Scan for the cell matching the given text and deliver its [x, y] coordinate at center. 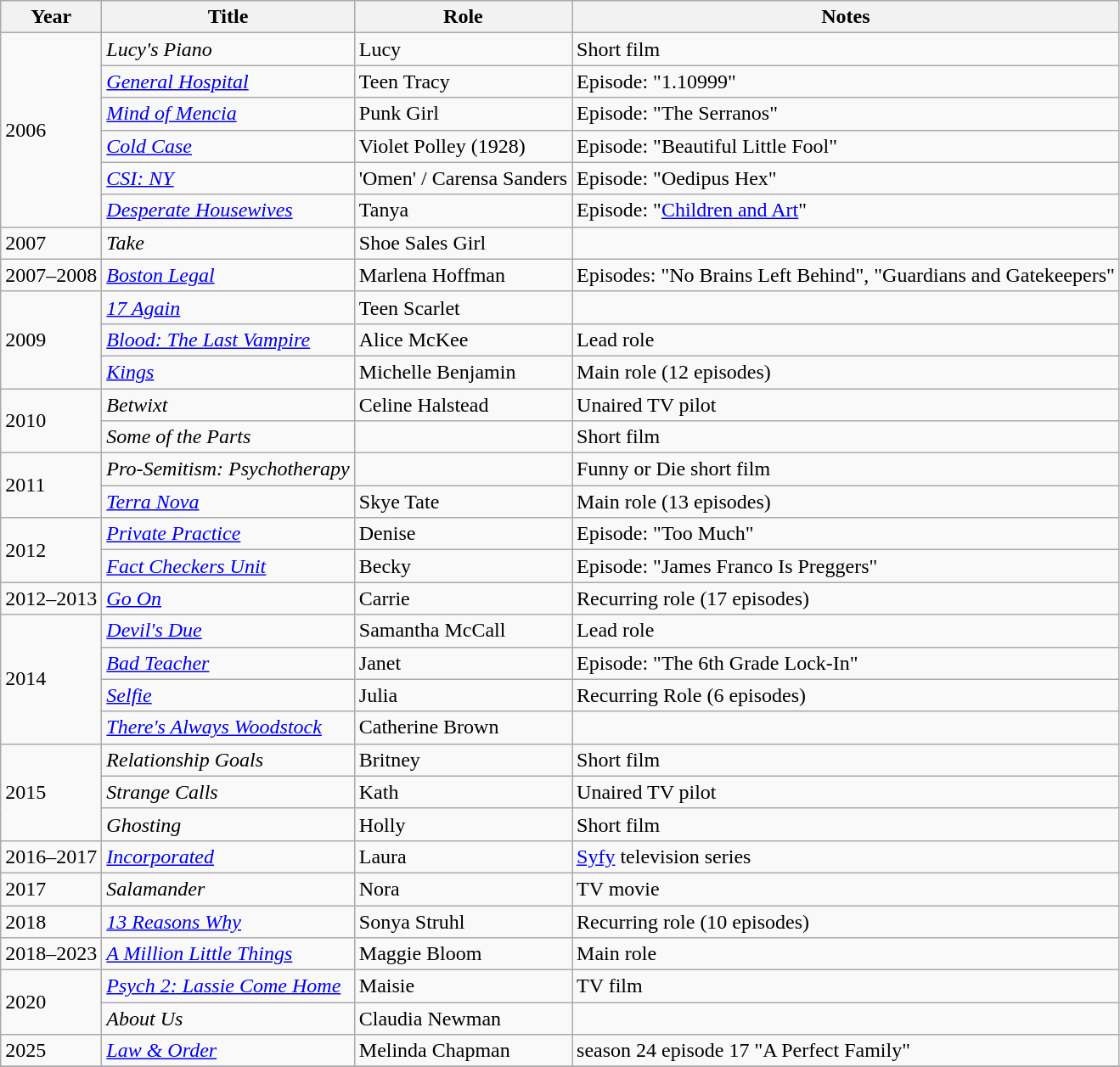
2012 [51, 550]
A Million Little Things [228, 954]
Main role (12 episodes) [846, 372]
2010 [51, 421]
Pro-Semitism: Psychotherapy [228, 469]
2016–2017 [51, 856]
TV movie [846, 889]
Blood: The Last Vampire [228, 340]
2014 [51, 679]
2015 [51, 792]
General Hospital [228, 81]
Nora [463, 889]
Some of the Parts [228, 437]
Episode: "James Franco Is Preggers" [846, 566]
17 Again [228, 307]
Julia [463, 695]
Holly [463, 824]
Main role [846, 954]
Salamander [228, 889]
Punk Girl [463, 114]
2007–2008 [51, 275]
Notes [846, 17]
CSI: NY [228, 178]
2006 [51, 130]
Boston Legal [228, 275]
Incorporated [228, 856]
Episode: "Children and Art" [846, 211]
Lucy [463, 49]
Private Practice [228, 534]
Role [463, 17]
Episode: "The Serranos" [846, 114]
Becky [463, 566]
Go On [228, 598]
Catherine Brown [463, 727]
Psych 2: Lassie Come Home [228, 986]
Sonya Struhl [463, 921]
Terra Nova [228, 502]
Episode: "Oedipus Hex" [846, 178]
Michelle Benjamin [463, 372]
2018–2023 [51, 954]
'Omen' / Carensa Sanders [463, 178]
Episodes: "No Brains Left Behind", "Guardians and Gatekeepers" [846, 275]
Take [228, 243]
2009 [51, 340]
2007 [51, 243]
Cold Case [228, 146]
Funny or Die short film [846, 469]
Episode: "1.10999" [846, 81]
Shoe Sales Girl [463, 243]
Fact Checkers Unit [228, 566]
Recurring role (17 episodes) [846, 598]
Episode: "Too Much" [846, 534]
Janet [463, 663]
2011 [51, 486]
Laura [463, 856]
TV film [846, 986]
Britney [463, 760]
2012–2013 [51, 598]
Maggie Bloom [463, 954]
Desperate Housewives [228, 211]
Samantha McCall [463, 631]
2025 [51, 1051]
Mind of Mencia [228, 114]
Carrie [463, 598]
Year [51, 17]
Bad Teacher [228, 663]
Alice McKee [463, 340]
There's Always Woodstock [228, 727]
Kings [228, 372]
Claudia Newman [463, 1019]
Betwixt [228, 405]
2020 [51, 1002]
Devil's Due [228, 631]
Teen Tracy [463, 81]
2018 [51, 921]
Law & Order [228, 1051]
Lucy's Piano [228, 49]
Strange Calls [228, 792]
season 24 episode 17 "A Perfect Family" [846, 1051]
Episode: "Beautiful Little Fool" [846, 146]
Teen Scarlet [463, 307]
Kath [463, 792]
Recurring Role (6 episodes) [846, 695]
Episode: "The 6th Grade Lock-In" [846, 663]
Melinda Chapman [463, 1051]
13 Reasons Why [228, 921]
2017 [51, 889]
Selfie [228, 695]
Recurring role (10 episodes) [846, 921]
Main role (13 episodes) [846, 502]
Relationship Goals [228, 760]
Syfy television series [846, 856]
About Us [228, 1019]
Tanya [463, 211]
Marlena Hoffman [463, 275]
Denise [463, 534]
Ghosting [228, 824]
Title [228, 17]
Skye Tate [463, 502]
Violet Polley (1928) [463, 146]
Maisie [463, 986]
Celine Halstead [463, 405]
